Identify which cell holds the provided text, then report its [X, Y] central coordinate. 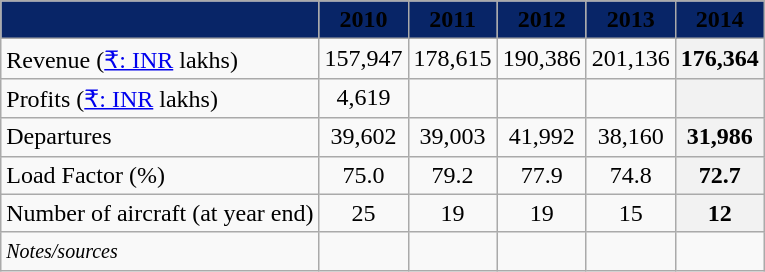
72.7 [720, 175]
12 [720, 213]
Profits (₹: INR lakhs) [160, 98]
2010 [364, 20]
Number of aircraft (at year end) [160, 213]
176,364 [720, 59]
Departures [160, 137]
190,386 [542, 59]
41,992 [542, 137]
4,619 [364, 98]
2012 [542, 20]
79.2 [452, 175]
15 [630, 213]
31,986 [720, 137]
178,615 [452, 59]
Revenue (₹: INR lakhs) [160, 59]
201,136 [630, 59]
74.8 [630, 175]
39,003 [452, 137]
2014 [720, 20]
Notes/sources [160, 251]
2013 [630, 20]
25 [364, 213]
157,947 [364, 59]
77.9 [542, 175]
2011 [452, 20]
39,602 [364, 137]
38,160 [630, 137]
75.0 [364, 175]
Load Factor (%) [160, 175]
